Find where the given text appears and provide that cell's center as [x, y] coordinate. 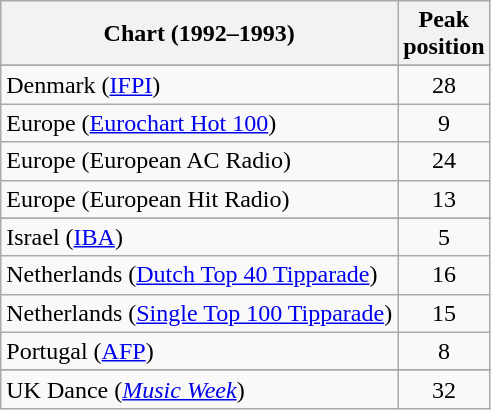
Europe (European AC Radio) [200, 161]
9 [444, 123]
Europe (European Hit Radio) [200, 199]
5 [444, 237]
16 [444, 275]
28 [444, 85]
Netherlands (Single Top 100 Tipparade) [200, 313]
Israel (IBA) [200, 237]
Peakposition [444, 34]
Denmark (IFPI) [200, 85]
UK Dance (Music Week) [200, 389]
32 [444, 389]
24 [444, 161]
Europe (Eurochart Hot 100) [200, 123]
Chart (1992–1993) [200, 34]
Netherlands (Dutch Top 40 Tipparade) [200, 275]
Portugal (AFP) [200, 351]
8 [444, 351]
15 [444, 313]
13 [444, 199]
